For the text-containing cell, return its midpoint in [x, y] coordinate format. 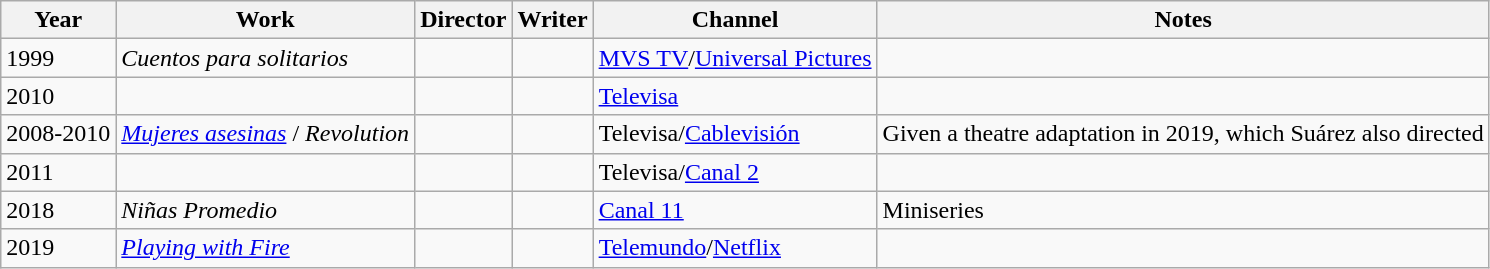
Canal 11 [735, 210]
2018 [58, 210]
MVS TV/Universal Pictures [735, 58]
Miniseries [1183, 210]
Playing with Fire [266, 248]
2011 [58, 172]
Mujeres asesinas / Revolution [266, 134]
Year [58, 20]
Telemundo/Netflix [735, 248]
Writer [552, 20]
Given a theatre adaptation in 2019, which Suárez also directed [1183, 134]
Director [464, 20]
1999 [58, 58]
Cuentos para solitarios [266, 58]
Televisa [735, 96]
Televisa/Cablevisión [735, 134]
Channel [735, 20]
Notes [1183, 20]
Work [266, 20]
Niñas Promedio [266, 210]
2010 [58, 96]
Televisa/Canal 2 [735, 172]
2019 [58, 248]
2008-2010 [58, 134]
